Scan for the cell matching the given text and deliver its [X, Y] coordinate at center. 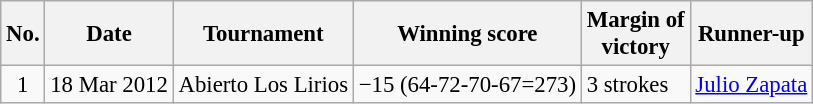
18 Mar 2012 [109, 85]
Date [109, 34]
Winning score [467, 34]
No. [23, 34]
Julio Zapata [752, 85]
1 [23, 85]
Abierto Los Lirios [263, 85]
3 strokes [636, 85]
Tournament [263, 34]
Margin ofvictory [636, 34]
−15 (64-72-70-67=273) [467, 85]
Runner-up [752, 34]
